Extract the (X, Y) coordinate from the center of the cell holding the provided text.  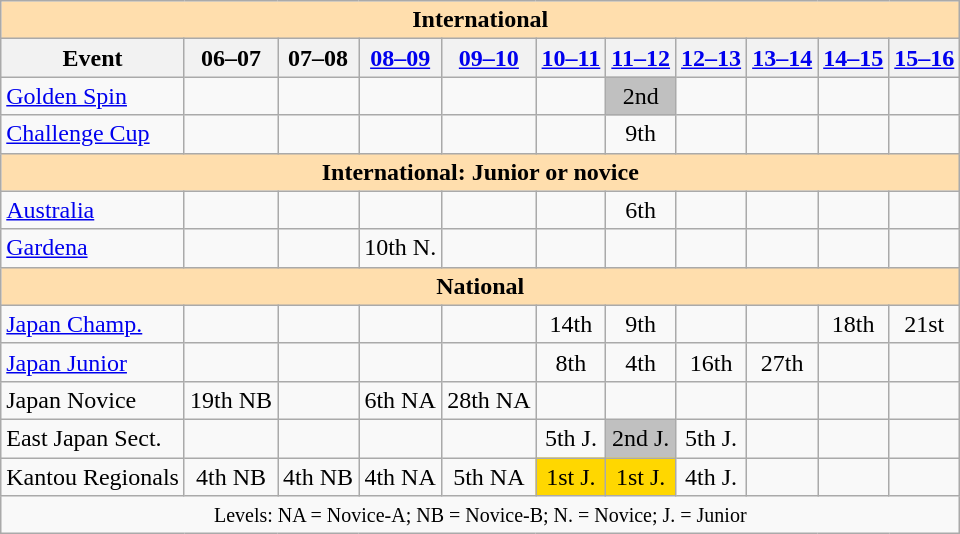
27th (782, 362)
6th NA (400, 400)
Levels: NA = Novice-A; NB = Novice-B; N. = Novice; J. = Junior (480, 515)
10–11 (571, 58)
Kantou Regionals (93, 477)
15–16 (924, 58)
Golden Spin (93, 96)
14th (571, 324)
07–08 (318, 58)
21st (924, 324)
International: Junior or novice (480, 172)
14–15 (854, 58)
Australia (93, 210)
09–10 (489, 58)
18th (854, 324)
13–14 (782, 58)
2nd J. (641, 438)
4th J. (712, 477)
Gardena (93, 248)
08–09 (400, 58)
Event (93, 58)
4th NA (400, 477)
5th NA (489, 477)
4th (641, 362)
11–12 (641, 58)
12–13 (712, 58)
Japan Champ. (93, 324)
8th (571, 362)
Japan Novice (93, 400)
East Japan Sect. (93, 438)
6th (641, 210)
Challenge Cup (93, 134)
06–07 (230, 58)
10th N. (400, 248)
16th (712, 362)
2nd (641, 96)
28th NA (489, 400)
National (480, 286)
International (480, 20)
19th NB (230, 400)
Japan Junior (93, 362)
